Determine the [x, y] coordinate at the center of the cell enclosing the given text.  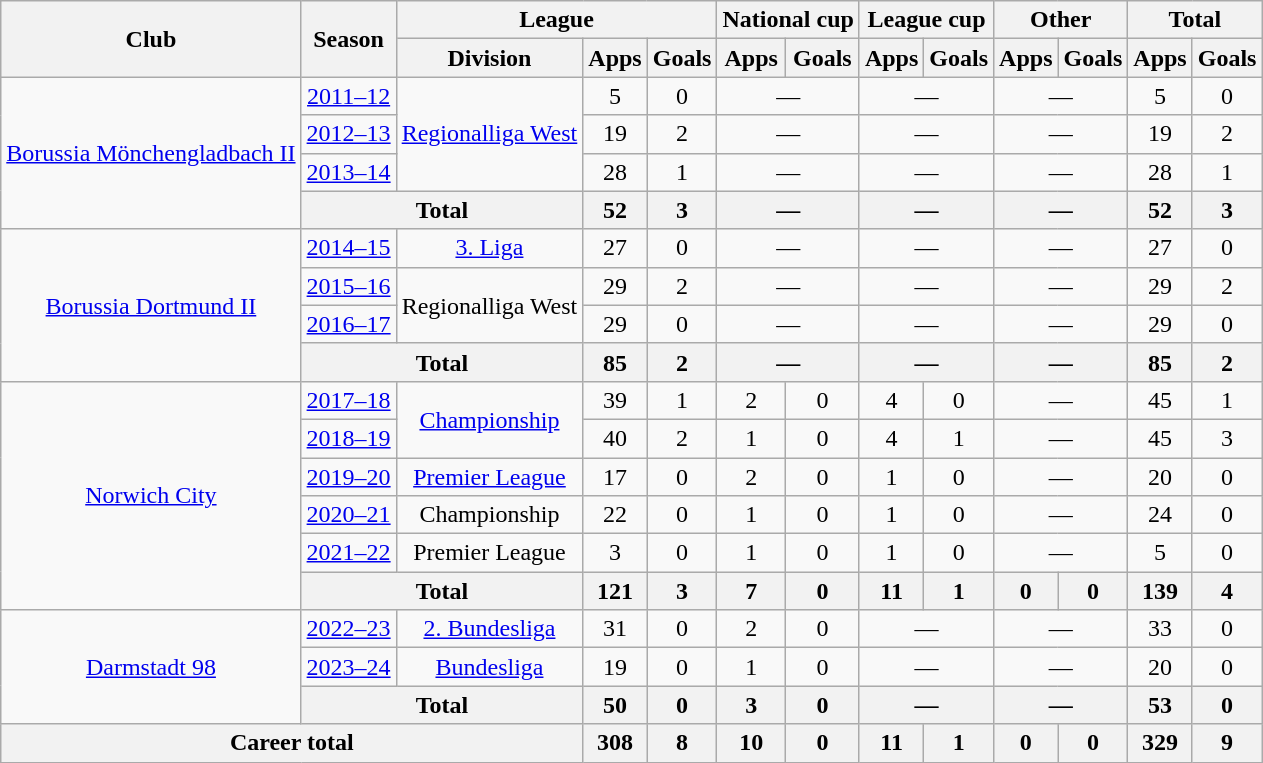
2017–18 [348, 400]
2. Bundesliga [490, 629]
24 [1160, 515]
2020–21 [348, 515]
Other [1061, 20]
329 [1160, 743]
Career total [292, 743]
2012–13 [348, 134]
Club [151, 39]
2014–15 [348, 248]
2018–19 [348, 438]
Norwich City [151, 495]
2019–20 [348, 477]
2022–23 [348, 629]
10 [751, 743]
League cup [926, 20]
22 [615, 515]
2015–16 [348, 286]
50 [615, 705]
2011–12 [348, 96]
Borussia Dortmund II [151, 305]
3. Liga [490, 248]
National cup [788, 20]
Season [348, 39]
Borussia Mönchengladbach II [151, 153]
31 [615, 629]
139 [1160, 591]
Bundesliga [490, 667]
308 [615, 743]
53 [1160, 705]
2013–14 [348, 172]
9 [1227, 743]
40 [615, 438]
League [556, 20]
121 [615, 591]
39 [615, 400]
17 [615, 477]
Darmstadt 98 [151, 667]
2021–22 [348, 553]
2016–17 [348, 324]
8 [682, 743]
2023–24 [348, 667]
7 [751, 591]
Division [490, 58]
33 [1160, 629]
